Detect which cell encompasses the target text, then output its (X, Y) center coordinate. 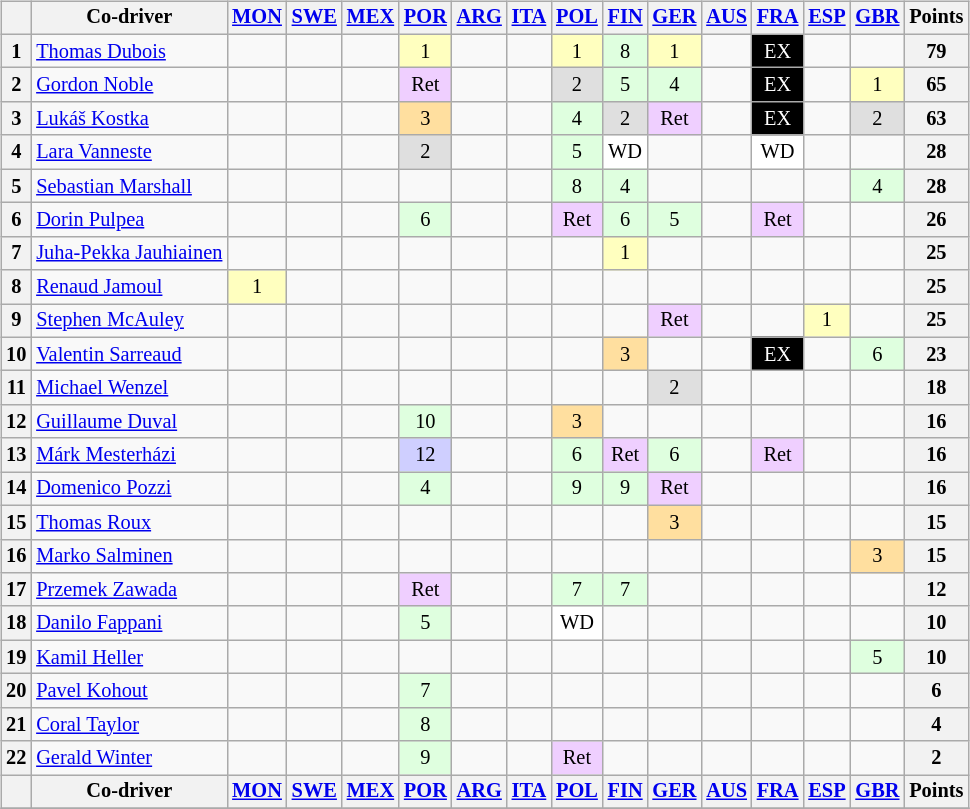
Guillaume Duval (129, 422)
Dorin Pulpea (129, 220)
Lukáš Kostka (129, 119)
17 (16, 590)
Lara Vanneste (129, 152)
13 (16, 455)
23 (936, 354)
Thomas Roux (129, 522)
14 (16, 489)
Juha-Pekka Jauhiainen (129, 253)
20 (16, 691)
Kamil Heller (129, 657)
26 (936, 220)
Przemek Zawada (129, 590)
Coral Taylor (129, 724)
Michael Wenzel (129, 388)
Márk Mesterházi (129, 455)
Gordon Noble (129, 85)
Domenico Pozzi (129, 489)
19 (16, 657)
Thomas Dubois (129, 51)
11 (16, 388)
65 (936, 85)
Danilo Fappani (129, 623)
Pavel Kohout (129, 691)
79 (936, 51)
Sebastian Marshall (129, 186)
Renaud Jamoul (129, 287)
Marko Salminen (129, 556)
22 (16, 758)
Valentin Sarreaud (129, 354)
21 (16, 724)
Gerald Winter (129, 758)
Stephen McAuley (129, 321)
63 (936, 119)
